Scan for the cell matching the given text and deliver its (x, y) coordinate at center. 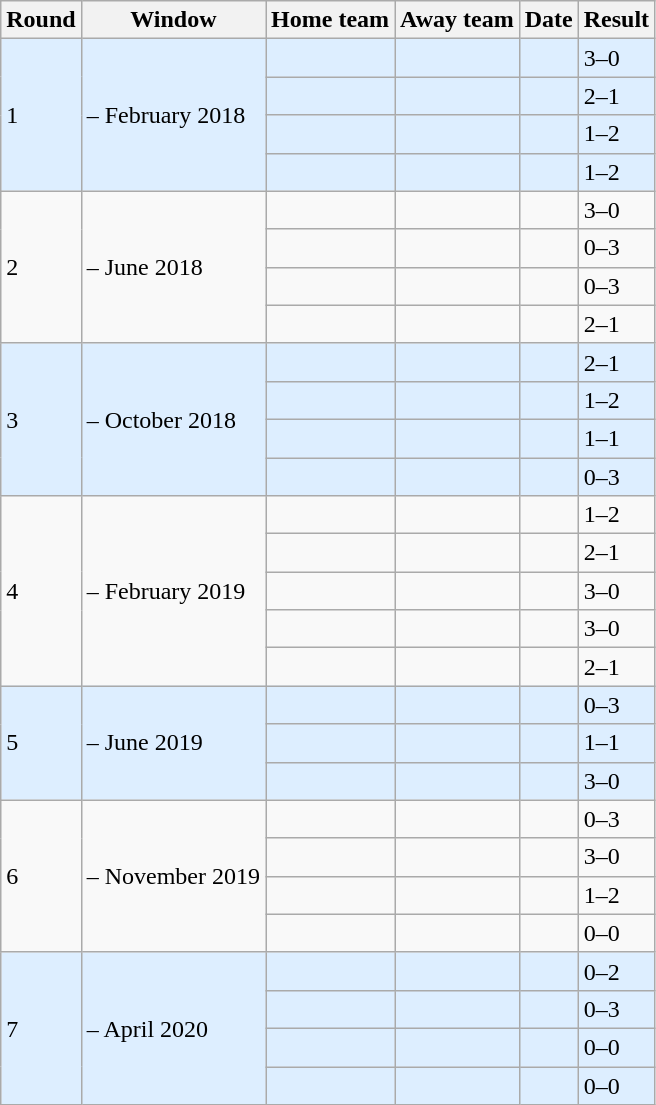
Date (548, 20)
7 (41, 1028)
0–2 (616, 971)
5 (41, 743)
1 (41, 115)
– October 2018 (173, 419)
6 (41, 876)
– February 2019 (173, 591)
Round (41, 20)
– February 2018 (173, 115)
2 (41, 267)
– June 2019 (173, 743)
– June 2018 (173, 267)
3 (41, 419)
Away team (458, 20)
– April 2020 (173, 1028)
Home team (330, 20)
4 (41, 591)
Result (616, 20)
Window (173, 20)
– November 2019 (173, 876)
